Find where the given text appears and provide that cell's center as [X, Y] coordinate. 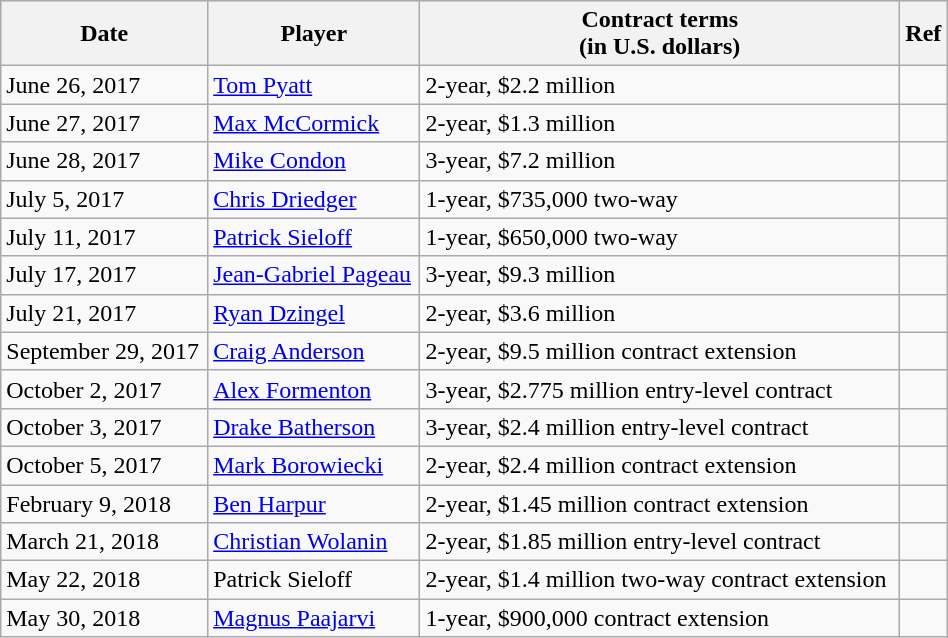
Mark Borowiecki [314, 465]
Player [314, 34]
Drake Batherson [314, 427]
June 27, 2017 [104, 123]
June 28, 2017 [104, 161]
July 11, 2017 [104, 237]
Tom Pyatt [314, 85]
Ben Harpur [314, 503]
May 30, 2018 [104, 618]
October 5, 2017 [104, 465]
2-year, $1.3 million [660, 123]
July 5, 2017 [104, 199]
2-year, $2.4 million contract extension [660, 465]
1-year, $735,000 two-way [660, 199]
June 26, 2017 [104, 85]
2-year, $1.45 million contract extension [660, 503]
Ref [923, 34]
Jean-Gabriel Pageau [314, 275]
2-year, $9.5 million contract extension [660, 351]
Craig Anderson [314, 351]
1-year, $900,000 contract extension [660, 618]
3-year, $2.775 million entry-level contract [660, 389]
September 29, 2017 [104, 351]
Chris Driedger [314, 199]
2-year, $1.4 million two-way contract extension [660, 580]
Christian Wolanin [314, 542]
Date [104, 34]
Magnus Paajarvi [314, 618]
2-year, $2.2 million [660, 85]
2-year, $1.85 million entry-level contract [660, 542]
Max McCormick [314, 123]
July 17, 2017 [104, 275]
2-year, $3.6 million [660, 313]
March 21, 2018 [104, 542]
3-year, $9.3 million [660, 275]
3-year, $7.2 million [660, 161]
1-year, $650,000 two-way [660, 237]
Mike Condon [314, 161]
October 3, 2017 [104, 427]
Alex Formenton [314, 389]
May 22, 2018 [104, 580]
Contract terms(in U.S. dollars) [660, 34]
July 21, 2017 [104, 313]
October 2, 2017 [104, 389]
February 9, 2018 [104, 503]
3-year, $2.4 million entry-level contract [660, 427]
Ryan Dzingel [314, 313]
